Detect which cell encompasses the target text, then output its (X, Y) center coordinate. 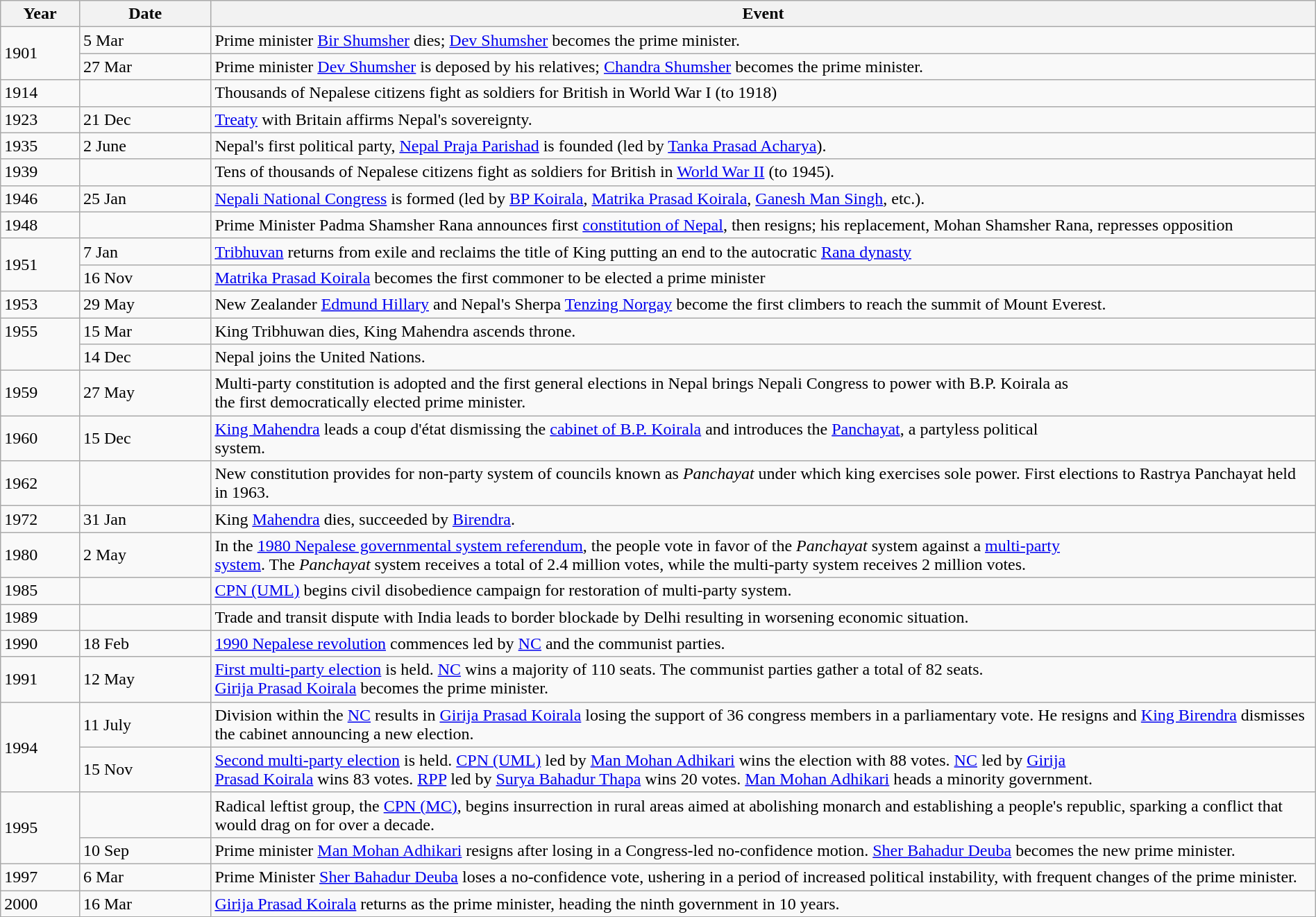
7 Jan (144, 251)
10 Sep (144, 850)
Prime minister Dev Shumsher is deposed by his relatives; Chandra Shumsher becomes the prime minister. (764, 67)
1935 (40, 146)
18 Feb (144, 643)
Date (144, 14)
1946 (40, 199)
1960 (40, 439)
1914 (40, 93)
1989 (40, 617)
Event (764, 14)
27 Mar (144, 67)
16 Mar (144, 903)
12 May (144, 679)
1962 (40, 483)
Prime minister Bir Shumsher dies; Dev Shumsher becomes the prime minister. (764, 40)
15 Nov (144, 769)
Nepal's first political party, Nepal Praja Parishad is founded (led by Tanka Prasad Acharya). (764, 146)
1923 (40, 119)
2 May (144, 555)
5 Mar (144, 40)
Matrika Prasad Koirala becomes the first commoner to be elected a prime minister (764, 278)
16 Nov (144, 278)
Treaty with Britain affirms Nepal's sovereignty. (764, 119)
1901 (40, 53)
1948 (40, 225)
25 Jan (144, 199)
1959 (40, 393)
2000 (40, 903)
Year (40, 14)
14 Dec (144, 357)
1991 (40, 679)
Nepali National Congress is formed (led by BP Koirala, Matrika Prasad Koirala, Ganesh Man Singh, etc.). (764, 199)
1951 (40, 264)
Prime Minister Padma Shamsher Rana announces first constitution of Nepal, then resigns; his replacement, Mohan Shamsher Rana, represses opposition (764, 225)
1980 (40, 555)
1955 (40, 344)
6 Mar (144, 877)
Prime minister Man Mohan Adhikari resigns after losing in a Congress-led no-confidence motion. Sher Bahadur Deuba becomes the new prime minister. (764, 850)
15 Dec (144, 439)
New Zealander Edmund Hillary and Nepal's Sherpa Tenzing Norgay become the first climbers to reach the summit of Mount Everest. (764, 304)
Thousands of Nepalese citizens fight as soldiers for British in World War I (to 1918) (764, 93)
29 May (144, 304)
Tribhuvan returns from exile and reclaims the title of King putting an end to the autocratic Rana dynasty (764, 251)
21 Dec (144, 119)
1990 (40, 643)
King Mahendra leads a coup d'état dismissing the cabinet of B.P. Koirala and introduces the Panchayat, a partyless politicalsystem. (764, 439)
31 Jan (144, 519)
1972 (40, 519)
King Mahendra dies, succeeded by Birendra. (764, 519)
27 May (144, 393)
CPN (UML) begins civil disobedience campaign for restoration of multi-party system. (764, 591)
Trade and transit dispute with India leads to border blockade by Delhi resulting in worsening economic situation. (764, 617)
1953 (40, 304)
1997 (40, 877)
1994 (40, 747)
Nepal joins the United Nations. (764, 357)
Girija Prasad Koirala returns as the prime minister, heading the ninth government in 10 years. (764, 903)
15 Mar (144, 331)
1990 Nepalese revolution commences led by NC and the communist parties. (764, 643)
2 June (144, 146)
11 July (144, 725)
1995 (40, 827)
1985 (40, 591)
King Tribhuwan dies, King Mahendra ascends throne. (764, 331)
1939 (40, 172)
Tens of thousands of Nepalese citizens fight as soldiers for British in World War II (to 1945). (764, 172)
